Pinpoint the cell where the given text exists, returning its (x, y) midpoint coordinate. 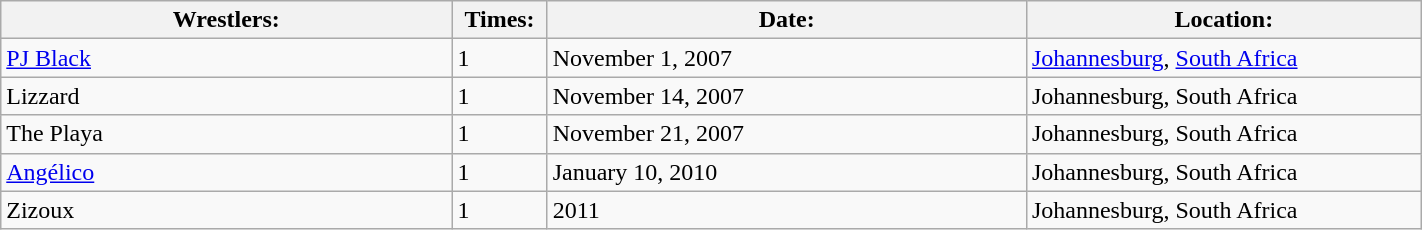
2011 (786, 210)
Angélico (226, 172)
Wrestlers: (226, 20)
Date: (786, 20)
Times: (500, 20)
Lizzard (226, 96)
January 10, 2010 (786, 172)
PJ Black (226, 58)
November 14, 2007 (786, 96)
November 21, 2007 (786, 134)
November 1, 2007 (786, 58)
Zizoux (226, 210)
The Playa (226, 134)
Location: (1224, 20)
